From the cell containing the given text, extract its center point as (x, y) coordinate. 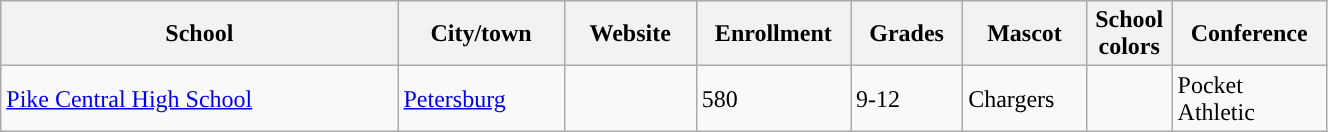
School colors (1129, 34)
Mascot (1025, 34)
Chargers (1025, 98)
Website (630, 34)
580 (773, 98)
Pike Central High School (200, 98)
Grades (907, 34)
City/town (481, 34)
Petersburg (481, 98)
Pocket Athletic (1249, 98)
9-12 (907, 98)
School (200, 34)
Conference (1249, 34)
Enrollment (773, 34)
